Scan for the cell matching the given text and deliver its (x, y) coordinate at center. 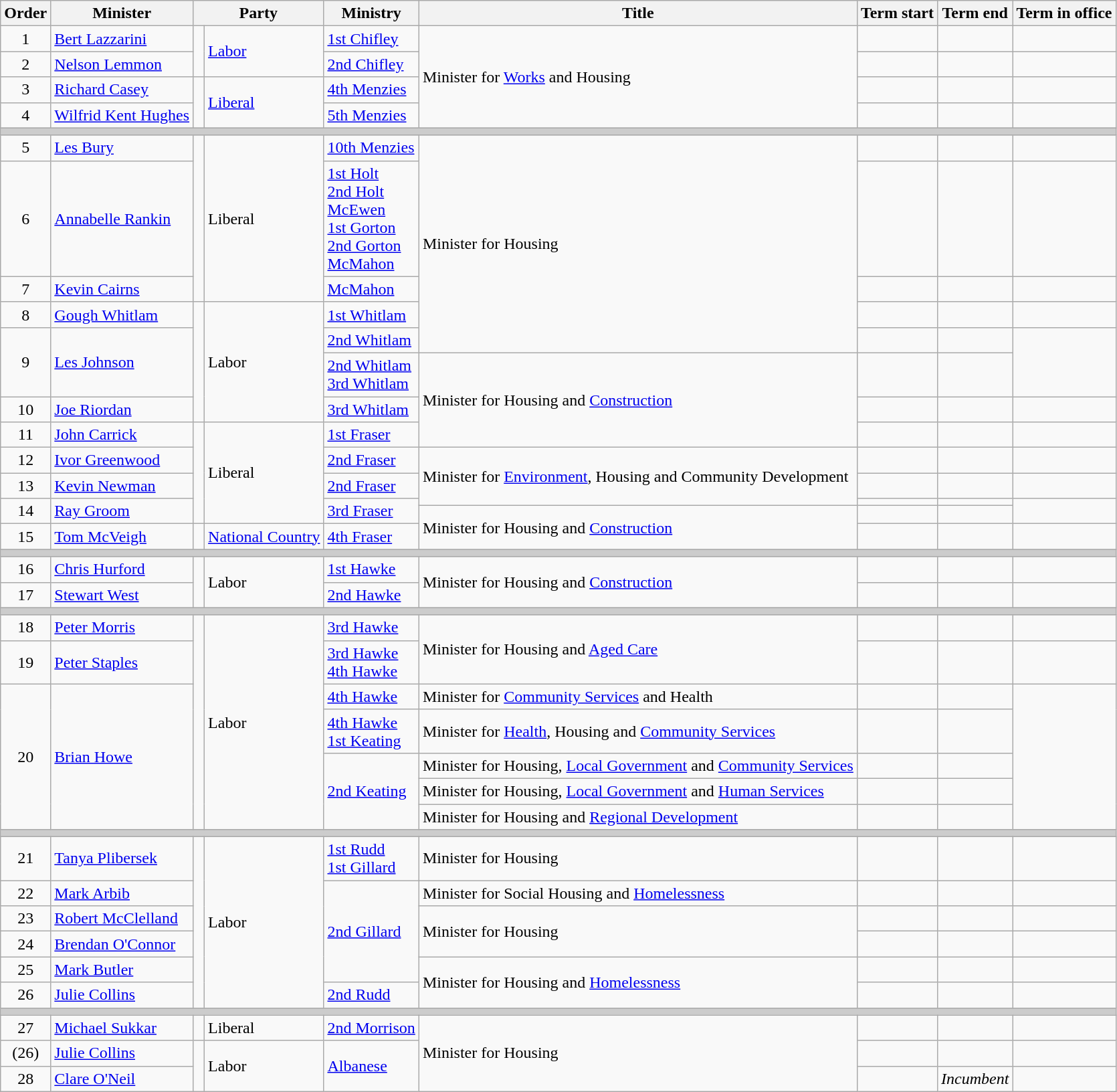
4th Hawke1st Keating (371, 731)
Minister for Social Housing and Homelessness (638, 893)
Bert Lazzarini (122, 39)
2nd Whitlam3rd Whitlam (371, 375)
1st Rudd1st Gillard (371, 859)
10th Menzies (371, 148)
24 (25, 944)
Tanya Plibersek (122, 859)
20 (25, 756)
Minister for Housing, Local Government and Community Services (638, 765)
2nd Keating (371, 791)
Minister for Health, Housing and Community Services (638, 731)
3rd Fraser (371, 511)
19 (25, 662)
Albanese (371, 1066)
Mark Arbib (122, 893)
4th Hawke (371, 697)
Les Bury (122, 148)
Joe Riordan (122, 409)
10 (25, 409)
Kevin Newman (122, 486)
4 (25, 115)
3 (25, 90)
Minister for Community Services and Health (638, 697)
Annabelle Rankin (122, 218)
Minister for Housing and Regional Development (638, 817)
Term end (975, 13)
National Country (264, 537)
Party (258, 13)
11 (25, 435)
21 (25, 859)
Term start (897, 13)
Minister for Housing, Local Government and Human Services (638, 791)
Order (25, 13)
Clare O'Neil (122, 1079)
Kevin Cairns (122, 289)
27 (25, 1028)
(26) (25, 1053)
6 (25, 218)
Minister for Housing and Aged Care (638, 649)
Richard Casey (122, 90)
22 (25, 893)
1st Holt2nd HoltMcEwen1st Gorton2nd GortonMcMahon (371, 218)
Brian Howe (122, 756)
7 (25, 289)
Tom McVeigh (122, 537)
Minister for Environment, Housing and Community Development (638, 476)
Mark Butler (122, 970)
Ray Groom (122, 511)
Robert McClelland (122, 919)
Peter Morris (122, 628)
14 (25, 511)
2nd Gillard (371, 931)
Minister (122, 13)
28 (25, 1079)
Title (638, 13)
4th Menzies (371, 90)
Peter Staples (122, 662)
McMahon (371, 289)
25 (25, 970)
12 (25, 460)
Wilfrid Kent Hughes (122, 115)
15 (25, 537)
Chris Hurford (122, 569)
4th Fraser (371, 537)
Term in office (1064, 13)
Incumbent (975, 1079)
2nd Morrison (371, 1028)
9 (25, 361)
Ministry (371, 13)
2nd Hawke (371, 595)
Ivor Greenwood (122, 460)
23 (25, 919)
Minister for Works and Housing (638, 77)
1 (25, 39)
2nd Whitlam (371, 340)
26 (25, 995)
Brendan O'Connor (122, 944)
1st Chifley (371, 39)
1st Fraser (371, 435)
2nd Rudd (371, 995)
John Carrick (122, 435)
3rd Whitlam (371, 409)
3rd Hawke4th Hawke (371, 662)
8 (25, 314)
1st Hawke (371, 569)
1st Whitlam (371, 314)
5 (25, 148)
2 (25, 64)
17 (25, 595)
Les Johnson (122, 361)
Stewart West (122, 595)
2nd Chifley (371, 64)
13 (25, 486)
Minister for Housing and Homelessness (638, 982)
18 (25, 628)
Michael Sukkar (122, 1028)
16 (25, 569)
3rd Hawke (371, 628)
5th Menzies (371, 115)
Gough Whitlam (122, 314)
Nelson Lemmon (122, 64)
